Locate the cell with the specified text and output its [X, Y] center coordinate. 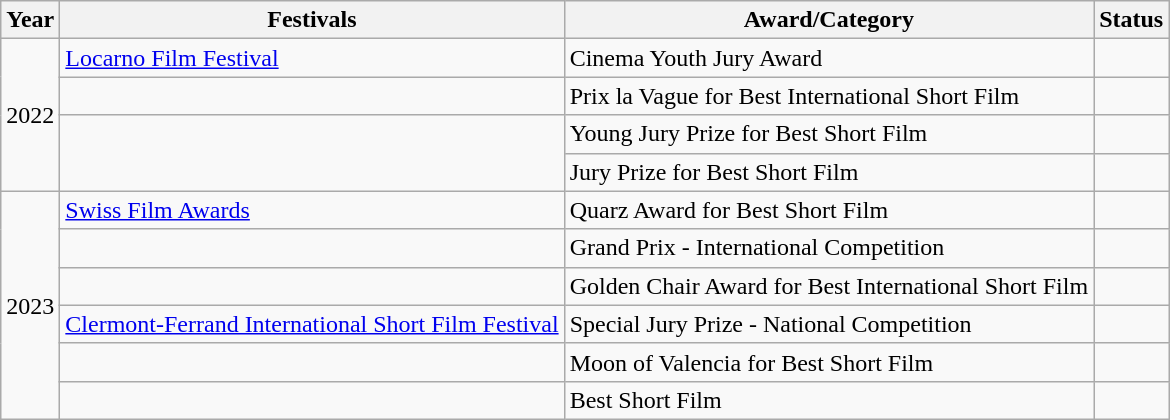
Swiss Film Awards [312, 210]
Clermont-Ferrand International Short Film Festival [312, 324]
Golden Chair Award for Best International Short Film [828, 286]
Festivals [312, 20]
Grand Prix - International Competition [828, 248]
Jury Prize for Best Short Film [828, 172]
Moon of Valencia for Best Short Film [828, 362]
Award/Category [828, 20]
Young Jury Prize for Best Short Film [828, 134]
Cinema Youth Jury Award [828, 58]
Prix la Vague for Best International Short Film [828, 96]
Quarz Award for Best Short Film [828, 210]
2022 [30, 115]
2023 [30, 305]
Year [30, 20]
Status [1132, 20]
Best Short Film [828, 400]
Special Jury Prize - National Competition [828, 324]
Locarno Film Festival [312, 58]
